Find where the given text appears and provide that cell's center as [x, y] coordinate. 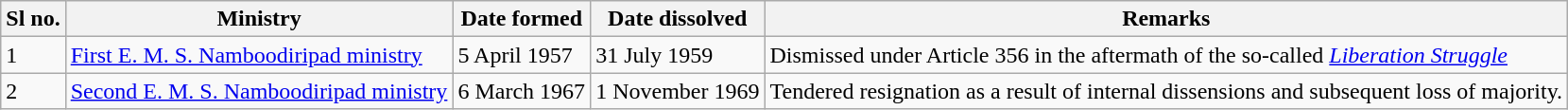
5 April 1957 [522, 55]
31 July 1959 [678, 55]
6 March 1967 [522, 91]
1 November 1969 [678, 91]
1 [33, 55]
Second E. M. S. Namboodiripad ministry [259, 91]
Ministry [259, 19]
Date dissolved [678, 19]
2 [33, 91]
Dismissed under Article 356 in the aftermath of the so-called Liberation Struggle [1166, 55]
Date formed [522, 19]
Sl no. [33, 19]
Remarks [1166, 19]
First E. M. S. Namboodiripad ministry [259, 55]
Tendered resignation as a result of internal dissensions and subsequent loss of majority. [1166, 91]
